Output the (x, y) coordinate of the center of the cell containing the given text.  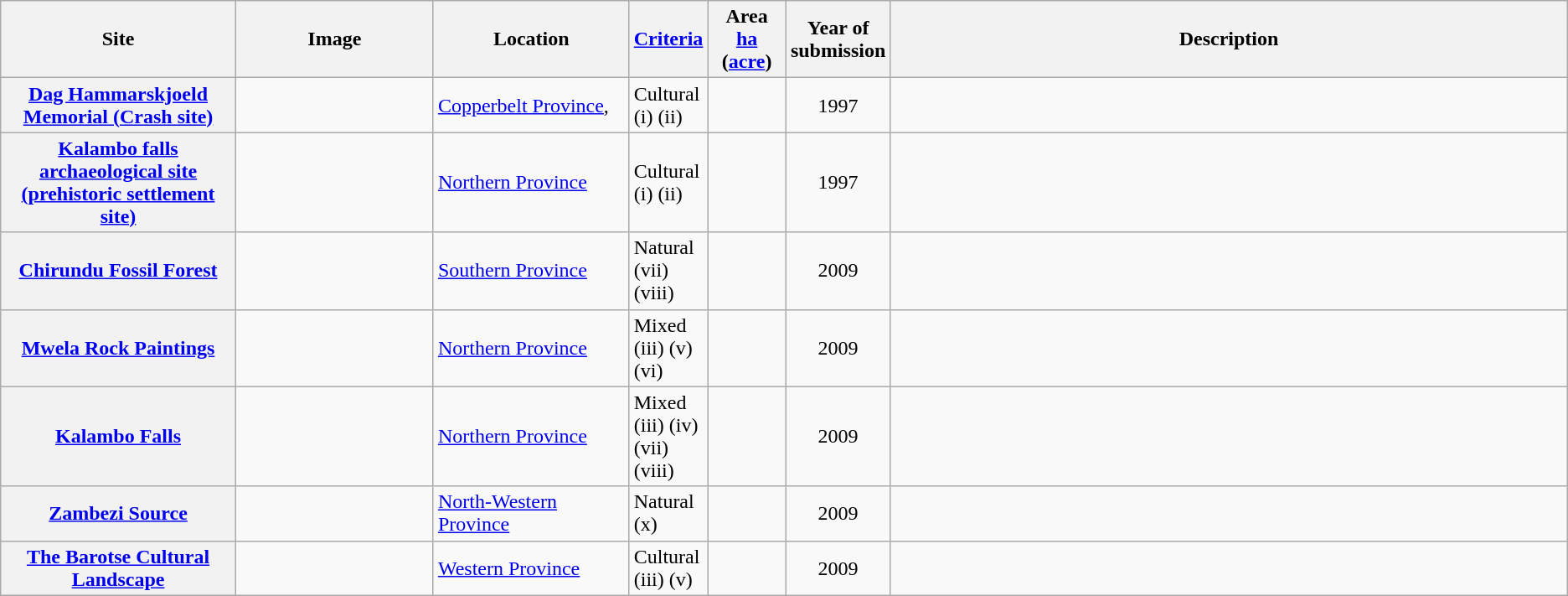
Dag Hammarskjoeld Memorial (Crash site) (119, 106)
Cultural (iii) (v) (668, 568)
Western Province (531, 568)
Mwela Rock Paintings (119, 348)
Chirundu Fossil Forest (119, 271)
Mixed (iii) (v) (vi) (668, 348)
Kalambo Falls (119, 436)
Location (531, 39)
The Barotse Cultural Landscape (119, 568)
Description (1229, 39)
Kalambo falls archaeological site (prehistoric settlement site) (119, 183)
Criteria (668, 39)
Image (334, 39)
North-Western Province (531, 513)
Southern Province (531, 271)
Natural (vii) (viii) (668, 271)
Site (119, 39)
Copperbelt Province, (531, 106)
Natural (x) (668, 513)
Mixed (iii) (iv) (vii) (viii) (668, 436)
Areaha (acre) (747, 39)
Year of submission (838, 39)
Zambezi Source (119, 513)
